Locate the cell with the specified text and output its [X, Y] center coordinate. 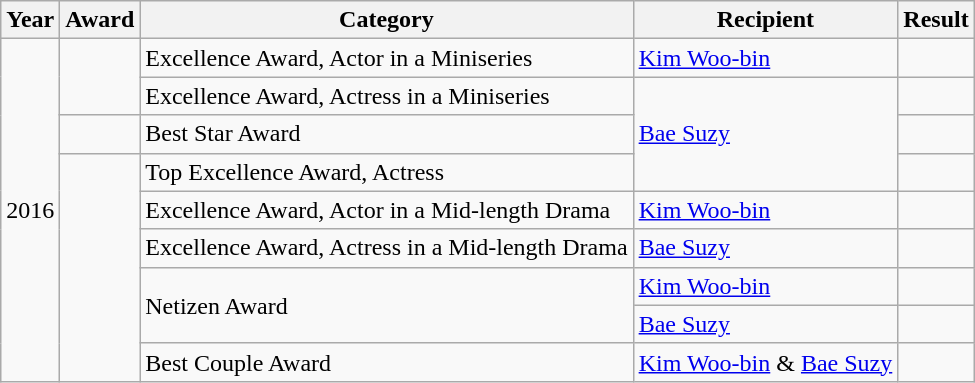
Excellence Award, Actress in a Miniseries [386, 96]
Excellence Award, Actor in a Miniseries [386, 58]
Award [100, 20]
Top Excellence Award, Actress [386, 172]
Result [936, 20]
Netizen Award [386, 305]
2016 [30, 210]
Excellence Award, Actor in a Mid-length Drama [386, 210]
Kim Woo-bin & Bae Suzy [766, 362]
Recipient [766, 20]
Category [386, 20]
Year [30, 20]
Best Couple Award [386, 362]
Best Star Award [386, 134]
Excellence Award, Actress in a Mid-length Drama [386, 248]
